Return the (x, y) coordinate for the center point of the cell that contains the specified text.  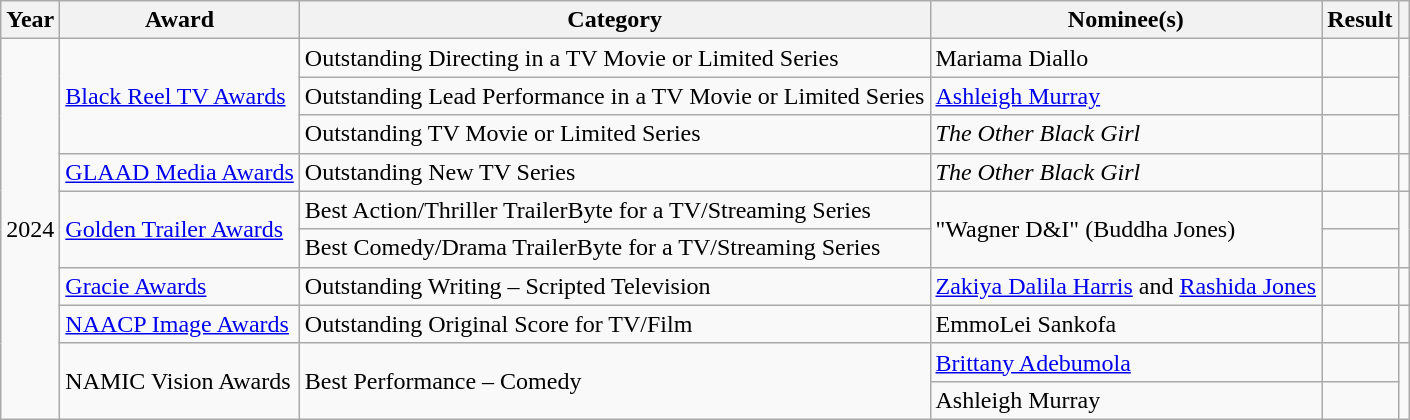
Category (614, 20)
Nominee(s) (1126, 20)
Award (180, 20)
Gracie Awards (180, 286)
Year (30, 20)
NAACP Image Awards (180, 324)
Result (1360, 20)
Outstanding TV Movie or Limited Series (614, 134)
NAMIC Vision Awards (180, 381)
Outstanding Directing in a TV Movie or Limited Series (614, 58)
Zakiya Dalila Harris and Rashida Jones (1126, 286)
Outstanding Lead Performance in a TV Movie or Limited Series (614, 96)
Outstanding Writing – Scripted Television (614, 286)
Golden Trailer Awards (180, 229)
2024 (30, 230)
"Wagner D&I" (Buddha Jones) (1126, 229)
Mariama Diallo (1126, 58)
Outstanding New TV Series (614, 172)
EmmoLei Sankofa (1126, 324)
Best Comedy/Drama TrailerByte for a TV/Streaming Series (614, 248)
Brittany Adebumola (1126, 362)
Best Action/Thriller TrailerByte for a TV/Streaming Series (614, 210)
GLAAD Media Awards (180, 172)
Best Performance – Comedy (614, 381)
Outstanding Original Score for TV/Film (614, 324)
Black Reel TV Awards (180, 96)
